Detect which cell encompasses the target text, then output its [X, Y] center coordinate. 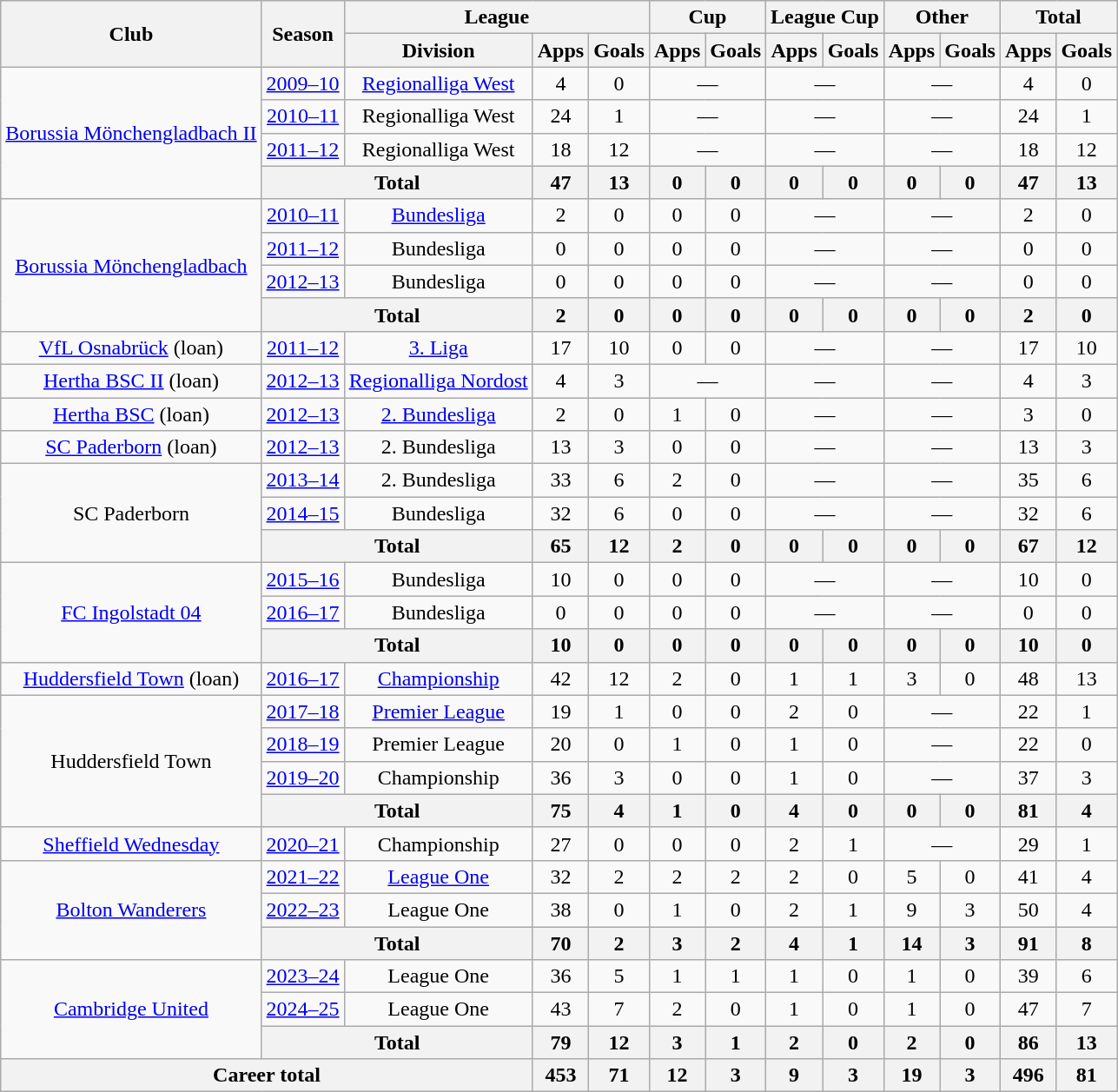
20 [560, 745]
453 [560, 1075]
50 [1028, 910]
Hertha BSC (loan) [131, 414]
14 [911, 943]
2017–18 [302, 711]
8 [1087, 943]
Season [302, 34]
Cup [707, 17]
2013–14 [302, 480]
29 [1028, 844]
FC Ingolstadt 04 [131, 612]
Sheffield Wednesday [131, 844]
2023–24 [302, 976]
2019–20 [302, 778]
41 [1028, 877]
Division [438, 50]
35 [1028, 480]
SC Paderborn [131, 513]
39 [1028, 976]
48 [1028, 678]
Borussia Mönchengladbach II [131, 133]
2009–10 [302, 83]
38 [560, 910]
League [497, 17]
Regionalliga Nordost [438, 381]
League Cup [825, 17]
67 [1028, 546]
79 [560, 1042]
2021–22 [302, 877]
33 [560, 480]
Huddersfield Town [131, 761]
75 [560, 811]
70 [560, 943]
496 [1028, 1075]
Career total [267, 1075]
43 [560, 1009]
42 [560, 678]
65 [560, 546]
Club [131, 34]
2018–19 [302, 745]
Cambridge United [131, 1009]
71 [619, 1075]
2015–16 [302, 579]
37 [1028, 778]
2014–15 [302, 513]
91 [1028, 943]
Huddersfield Town (loan) [131, 678]
2020–21 [302, 844]
Other [942, 17]
SC Paderborn (loan) [131, 447]
Hertha BSC II (loan) [131, 381]
VfL Osnabrück (loan) [131, 347]
2024–25 [302, 1009]
Bolton Wanderers [131, 910]
3. Liga [438, 347]
27 [560, 844]
Borussia Mönchengladbach [131, 265]
2022–23 [302, 910]
86 [1028, 1042]
